From the cell containing the given text, extract its center point as (x, y) coordinate. 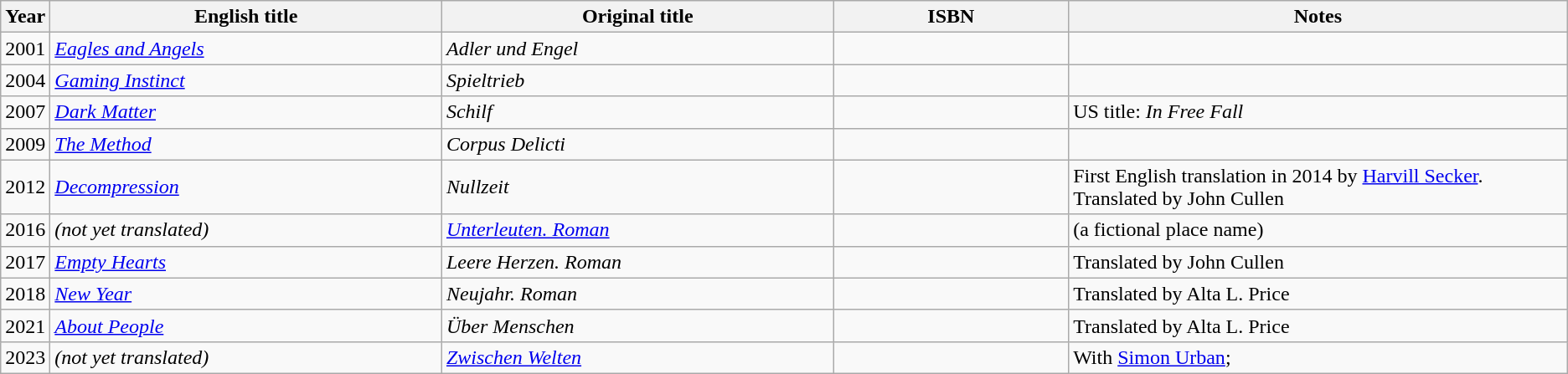
Eagles and Angels (246, 49)
Spieltrieb (637, 80)
English title (246, 17)
About People (246, 325)
Original title (637, 17)
Neujahr. Roman (637, 294)
2016 (25, 230)
2004 (25, 80)
Nullzeit (637, 187)
2012 (25, 187)
Translated by John Cullen (1318, 262)
2001 (25, 49)
2009 (25, 144)
Unterleuten. Roman (637, 230)
(a fictional place name) (1318, 230)
First English translation in 2014 by Harvill Secker. Translated by John Cullen (1318, 187)
Über Menschen (637, 325)
Dark Matter (246, 112)
Zwischen Welten (637, 357)
The Method (246, 144)
2023 (25, 357)
ISBN (952, 17)
Empty Hearts (246, 262)
New Year (246, 294)
2007 (25, 112)
2021 (25, 325)
2017 (25, 262)
Schilf (637, 112)
Year (25, 17)
US title: In Free Fall (1318, 112)
Decompression (246, 187)
With Simon Urban; (1318, 357)
Notes (1318, 17)
Adler und Engel (637, 49)
Leere Herzen. Roman (637, 262)
2018 (25, 294)
Corpus Delicti (637, 144)
Gaming Instinct (246, 80)
